Identify which cell holds the provided text, then report its (X, Y) central coordinate. 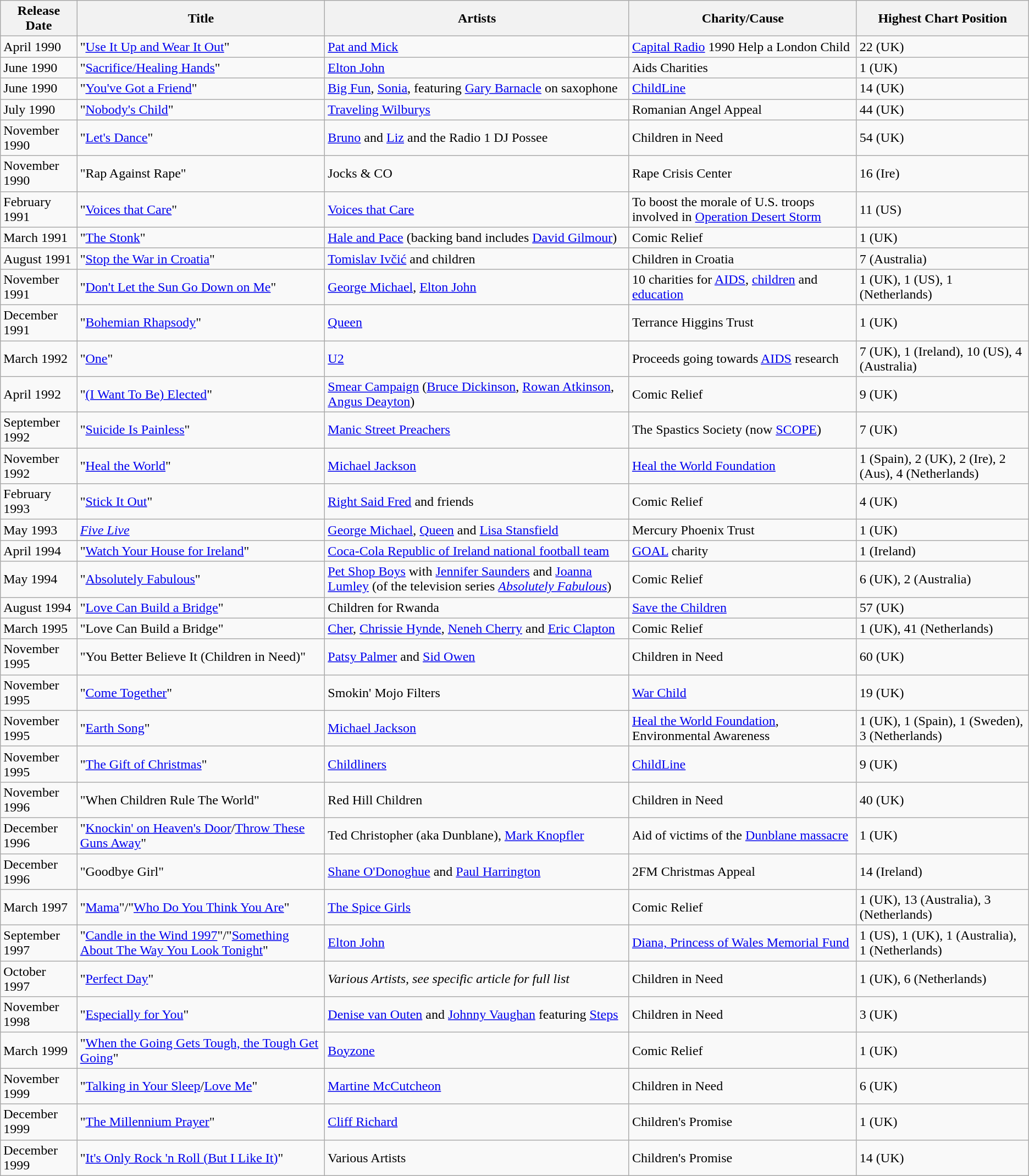
19 (UK) (942, 693)
"The Gift of Christmas" (201, 764)
May 1994 (38, 579)
"Goodbye Girl" (201, 871)
Shane O'Donoghue and Paul Harrington (477, 871)
7 (UK) (942, 430)
Release Date (38, 19)
"When Children Rule The World" (201, 799)
Smear Campaign (Bruce Dickinson, Rowan Atkinson, Angus Deayton) (477, 395)
"Suicide Is Painless" (201, 430)
April 1992 (38, 395)
Manic Street Preachers (477, 430)
July 1990 (38, 109)
"(I Want To Be) Elected" (201, 395)
"Stop the War in Croatia" (201, 258)
"You Better Believe It (Children in Need)" (201, 656)
Boyzone (477, 1050)
Traveling Wilburys (477, 109)
Five Live (201, 530)
1 (Spain), 2 (UK), 2 (Ire), 2 (Aus), 4 (Netherlands) (942, 466)
George Michael, Elton John (477, 287)
March 1995 (38, 628)
Proceeds going towards AIDS research (743, 358)
Heal the World Foundation (743, 466)
November 1996 (38, 799)
Pat and Mick (477, 47)
November 1998 (38, 1015)
October 1997 (38, 979)
GOAL charity (743, 551)
7 (Australia) (942, 258)
Save the Children (743, 608)
Cliff Richard (477, 1122)
"Absolutely Fabulous" (201, 579)
Red Hill Children (477, 799)
"When the Going Gets Tough, the Tough Get Going" (201, 1050)
Smokin' Mojo Filters (477, 693)
Charity/Cause (743, 19)
Heal the World Foundation, Environmental Awareness (743, 728)
7 (UK), 1 (Ireland), 10 (US), 4 (Australia) (942, 358)
"Especially for You" (201, 1015)
Bruno and Liz and the Radio 1 DJ Possee (477, 137)
Highest Chart Position (942, 19)
Coca-Cola Republic of Ireland national football team (477, 551)
March 1997 (38, 907)
"Come Together" (201, 693)
2FM Christmas Appeal (743, 871)
"Talking in Your Sleep/Love Me" (201, 1086)
"The Stonk" (201, 238)
To boost the morale of U.S. troops involved in Operation Desert Storm (743, 209)
16 (Ire) (942, 174)
Mercury Phoenix Trust (743, 530)
Childliners (477, 764)
George Michael, Queen and Lisa Stansfield (477, 530)
22 (UK) (942, 47)
Hale and Pace (backing band includes David Gilmour) (477, 238)
Right Said Fred and friends (477, 501)
"Candle in the Wind 1997"/"Something About The Way You Look Tonight" (201, 943)
3 (UK) (942, 1015)
Artists (477, 19)
40 (UK) (942, 799)
Pet Shop Boys with Jennifer Saunders and Joanna Lumley (of the television series Absolutely Fabulous) (477, 579)
"Mama"/"Who Do You Think You Are" (201, 907)
10 charities for AIDS, children and education (743, 287)
Various Artists (477, 1158)
Title (201, 19)
Voices that Care (477, 209)
Denise van Outen and Johnny Vaughan featuring Steps (477, 1015)
11 (US) (942, 209)
The Spice Girls (477, 907)
Terrance Higgins Trust (743, 322)
"Knockin' on Heaven's Door/Throw These Guns Away" (201, 836)
April 1990 (38, 47)
"Don't Let the Sun Go Down on Me" (201, 287)
U2 (477, 358)
"Earth Song" (201, 728)
14 (Ireland) (942, 871)
"Perfect Day" (201, 979)
Aids Charities (743, 68)
Cher, Chrissie Hynde, Neneh Cherry and Eric Clapton (477, 628)
September 1997 (38, 943)
War Child (743, 693)
March 1991 (38, 238)
August 1991 (38, 258)
April 1994 (38, 551)
May 1993 (38, 530)
"Watch Your House for Ireland" (201, 551)
"Nobody's Child" (201, 109)
Rape Crisis Center (743, 174)
December 1991 (38, 322)
Capital Radio 1990 Help a London Child (743, 47)
March 1992 (38, 358)
54 (UK) (942, 137)
4 (UK) (942, 501)
November 1992 (38, 466)
February 1993 (38, 501)
Romanian Angel Appeal (743, 109)
"Voices that Care" (201, 209)
September 1992 (38, 430)
"You've Got a Friend" (201, 89)
November 1999 (38, 1086)
60 (UK) (942, 656)
1 (UK), 1 (Spain), 1 (Sweden), 3 (Netherlands) (942, 728)
Diana, Princess of Wales Memorial Fund (743, 943)
"Sacrifice/Healing Hands" (201, 68)
"Heal the World" (201, 466)
Big Fun, Sonia, featuring Gary Barnacle on saxophone (477, 89)
Martine McCutcheon (477, 1086)
"It's Only Rock 'n Roll (But I Like It)" (201, 1158)
February 1991 (38, 209)
Tomislav Ivčić and children (477, 258)
Various Artists, see specific article for full list (477, 979)
"Bohemian Rhapsody" (201, 322)
"Stick It Out" (201, 501)
1 (UK), 1 (US), 1 (Netherlands) (942, 287)
"One" (201, 358)
6 (UK), 2 (Australia) (942, 579)
November 1991 (38, 287)
1 (UK), 41 (Netherlands) (942, 628)
Queen (477, 322)
August 1994 (38, 608)
Aid of victims of the Dunblane massacre (743, 836)
Ted Christopher (aka Dunblane), Mark Knopfler (477, 836)
1 (Ireland) (942, 551)
6 (UK) (942, 1086)
"Use It Up and Wear It Out" (201, 47)
1 (UK), 6 (Netherlands) (942, 979)
Jocks & CO (477, 174)
"The Millennium Prayer" (201, 1122)
Children in Croatia (743, 258)
Patsy Palmer and Sid Owen (477, 656)
"Rap Against Rape" (201, 174)
1 (US), 1 (UK), 1 (Australia), 1 (Netherlands) (942, 943)
The Spastics Society (now SCOPE) (743, 430)
Children for Rwanda (477, 608)
"Let's Dance" (201, 137)
1 (UK), 13 (Australia), 3 (Netherlands) (942, 907)
44 (UK) (942, 109)
March 1999 (38, 1050)
57 (UK) (942, 608)
